Detect which cell encompasses the target text, then output its [X, Y] center coordinate. 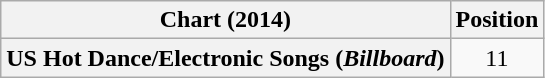
US Hot Dance/Electronic Songs (Billboard) [226, 58]
11 [497, 58]
Chart (2014) [226, 20]
Position [497, 20]
